Determine the (x, y) coordinate at the center of the cell enclosing the given text.  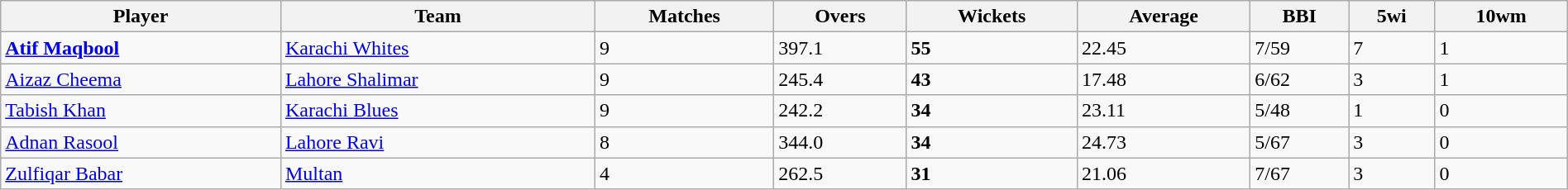
55 (992, 48)
4 (684, 173)
262.5 (840, 173)
7 (1392, 48)
Karachi Blues (437, 111)
22.45 (1163, 48)
Lahore Shalimar (437, 79)
Team (437, 17)
Lahore Ravi (437, 142)
397.1 (840, 48)
7/67 (1300, 173)
Matches (684, 17)
Karachi Whites (437, 48)
BBI (1300, 17)
31 (992, 173)
Multan (437, 173)
242.2 (840, 111)
6/62 (1300, 79)
Zulfiqar Babar (141, 173)
Average (1163, 17)
Overs (840, 17)
7/59 (1300, 48)
Aizaz Cheema (141, 79)
Player (141, 17)
17.48 (1163, 79)
Atif Maqbool (141, 48)
5/67 (1300, 142)
23.11 (1163, 111)
24.73 (1163, 142)
245.4 (840, 79)
10wm (1501, 17)
8 (684, 142)
21.06 (1163, 173)
Wickets (992, 17)
5wi (1392, 17)
344.0 (840, 142)
5/48 (1300, 111)
43 (992, 79)
Tabish Khan (141, 111)
Adnan Rasool (141, 142)
